For the text-containing cell, return its midpoint in [X, Y] coordinate format. 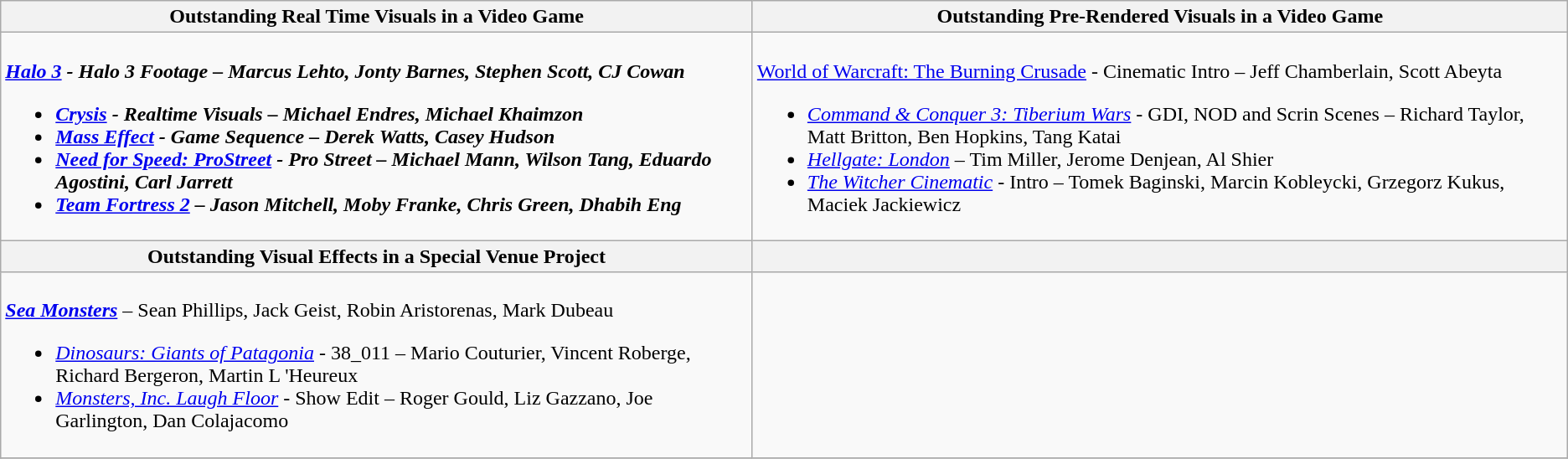
Outstanding Real Time Visuals in a Video Game [377, 17]
Outstanding Visual Effects in a Special Venue Project [377, 256]
Outstanding Pre-Rendered Visuals in a Video Game [1159, 17]
